From the cell containing the given text, extract its center point as (X, Y) coordinate. 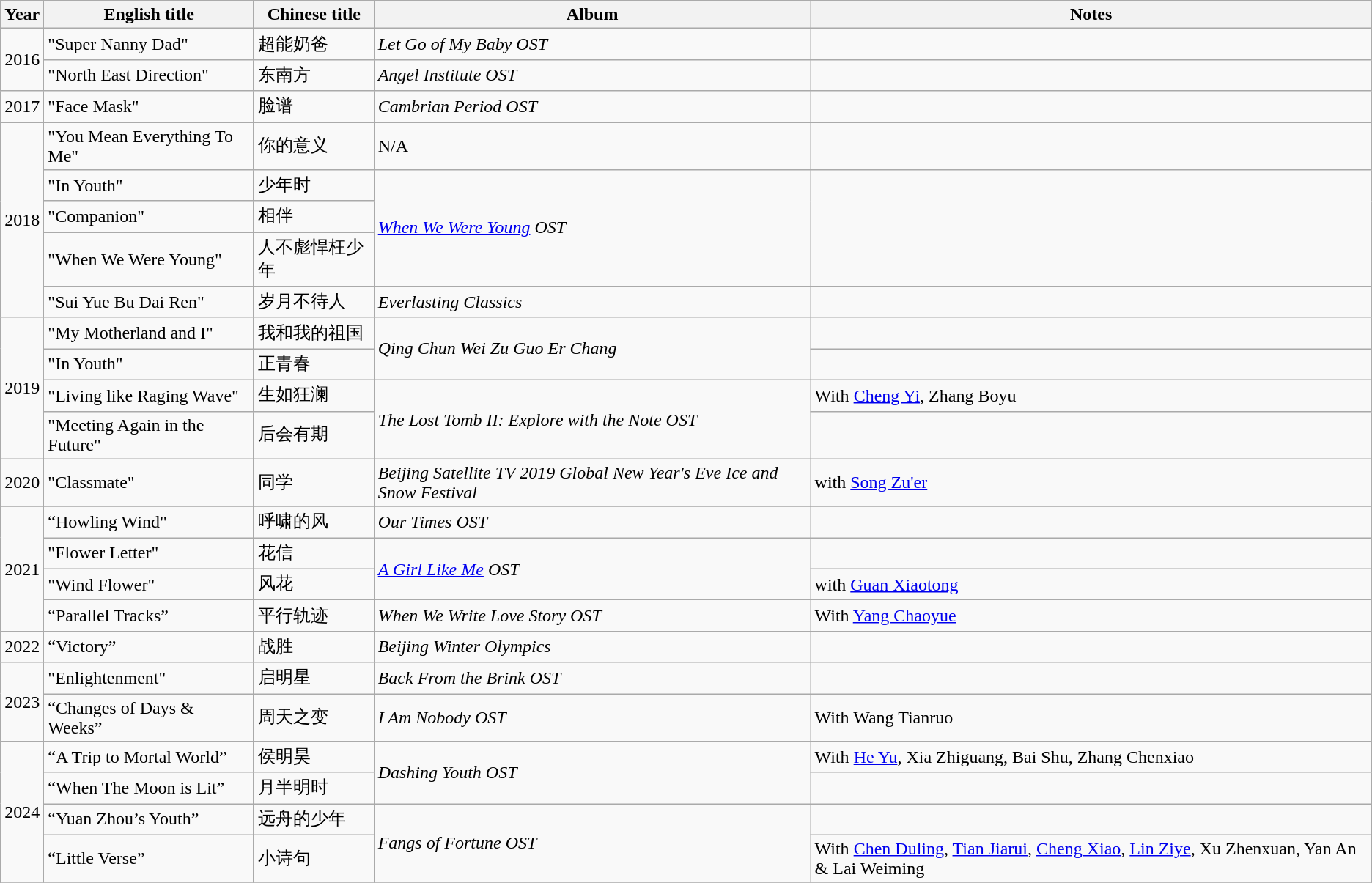
Album (592, 15)
侯明昊 (314, 758)
2022 (22, 646)
"Sui Yue Bu Dai Ren" (150, 302)
你的意义 (314, 145)
Let Go of My Baby OST (592, 44)
"Super Nanny Dad" (150, 44)
战胜 (314, 646)
风花 (314, 585)
2023 (22, 702)
周天之变 (314, 717)
“Howling Wind" (150, 522)
后会有期 (314, 435)
With Cheng Yi, Zhang Boyu (1091, 396)
脸谱 (314, 107)
“Parallel Tracks” (150, 616)
"When We Were Young" (150, 259)
超能奶爸 (314, 44)
“Yuan Zhou’s Youth” (150, 819)
"North East Direction" (150, 75)
"Companion" (150, 217)
小诗句 (314, 859)
Fangs of Fortune OST (592, 843)
"Meeting Again in the Future" (150, 435)
2016 (22, 60)
2024 (22, 812)
When We Write Love Story OST (592, 616)
“A Trip to Mortal World” (150, 758)
When We Were Young OST (592, 229)
Beijing Satellite TV 2019 Global New Year's Eve Ice and Snow Festival (592, 482)
English title (150, 15)
Qing Chun Wei Zu Guo Er Chang (592, 349)
2021 (22, 569)
with Guan Xiaotong (1091, 585)
花信 (314, 554)
正青春 (314, 365)
“When The Moon is Lit” (150, 788)
With Yang Chaoyue (1091, 616)
Our Times OST (592, 522)
东南方 (314, 75)
同学 (314, 482)
"You Mean Everything To Me" (150, 145)
我和我的祖国 (314, 333)
月半明时 (314, 788)
Notes (1091, 15)
I Am Nobody OST (592, 717)
人不彪悍枉少年 (314, 259)
"Classmate" (150, 482)
Cambrian Period OST (592, 107)
相伴 (314, 217)
"Living like Raging Wave" (150, 396)
With He Yu, Xia Zhiguang, Bai Shu, Zhang Chenxiao (1091, 758)
岁月不待人 (314, 302)
Everlasting Classics (592, 302)
2019 (22, 388)
"Enlightenment" (150, 679)
启明星 (314, 679)
N/A (592, 145)
远舟的少年 (314, 819)
2020 (22, 482)
平行轨迹 (314, 616)
Beijing Winter Olympics (592, 646)
With Chen Duling, Tian Jiarui, Cheng Xiao, Lin Ziye, Xu Zhenxuan, Yan An & Lai Weiming (1091, 859)
"My Motherland and I" (150, 333)
“Changes of Days & Weeks” (150, 717)
2018 (22, 220)
"Wind Flower" (150, 585)
生如狂澜 (314, 396)
"Face Mask" (150, 107)
Year (22, 15)
“Victory” (150, 646)
“Little Verse” (150, 859)
少年时 (314, 186)
呼啸的风 (314, 522)
With Wang Tianruo (1091, 717)
A Girl Like Me OST (592, 569)
with Song Zu'er (1091, 482)
Chinese title (314, 15)
The Lost Tomb II: Explore with the Note OST (592, 419)
Back From the Brink OST (592, 679)
2017 (22, 107)
Angel Institute OST (592, 75)
"Flower Letter" (150, 554)
Dashing Youth OST (592, 772)
